Return (x, y) of the center of cell containing provided text 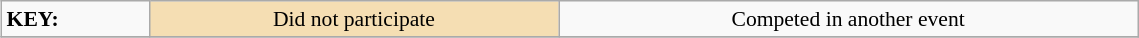
Competed in another event (848, 19)
KEY: (76, 19)
Did not participate (354, 19)
